Scan for the cell matching the given text and deliver its (x, y) coordinate at center. 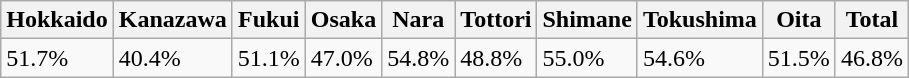
Oita (798, 20)
48.8% (496, 58)
46.8% (872, 58)
Osaka (343, 20)
55.0% (587, 58)
Tottori (496, 20)
47.0% (343, 58)
Total (872, 20)
Shimane (587, 20)
Kanazawa (172, 20)
51.7% (57, 58)
Hokkaido (57, 20)
54.8% (418, 58)
40.4% (172, 58)
Nara (418, 20)
54.6% (700, 58)
Tokushima (700, 20)
Fukui (268, 20)
51.5% (798, 58)
51.1% (268, 58)
